Return the (x, y) coordinate for the center point of the cell that contains the specified text.  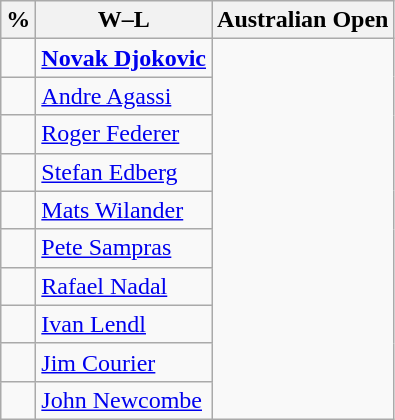
% (18, 20)
Australian Open (303, 20)
Rafael Nadal (124, 286)
Mats Wilander (124, 210)
Stefan Edberg (124, 172)
Jim Courier (124, 362)
Pete Sampras (124, 248)
Novak Djokovic (124, 58)
Roger Federer (124, 134)
Ivan Lendl (124, 324)
John Newcombe (124, 400)
Andre Agassi (124, 96)
W–L (124, 20)
